Return the [X, Y] coordinate for the center point of the cell that contains the specified text.  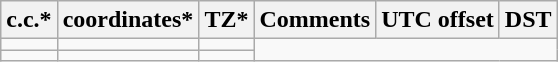
TZ* [226, 20]
Comments [315, 20]
coordinates* [128, 20]
DST [528, 20]
c.c.* [29, 20]
UTC offset [438, 20]
